Detect which cell encompasses the target text, then output its [X, Y] center coordinate. 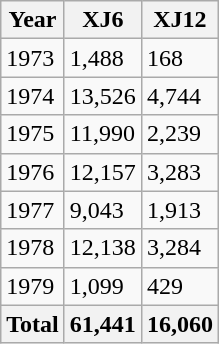
1976 [33, 172]
1973 [33, 58]
Year [33, 20]
61,441 [102, 324]
168 [180, 58]
1975 [33, 134]
9,043 [102, 210]
2,239 [180, 134]
XJ12 [180, 20]
429 [180, 286]
1,099 [102, 286]
1974 [33, 96]
3,284 [180, 248]
Total [33, 324]
1,913 [180, 210]
4,744 [180, 96]
1977 [33, 210]
13,526 [102, 96]
16,060 [180, 324]
1,488 [102, 58]
3,283 [180, 172]
12,157 [102, 172]
11,990 [102, 134]
XJ6 [102, 20]
1978 [33, 248]
12,138 [102, 248]
1979 [33, 286]
